Find where the given text appears and provide that cell's center as (X, Y) coordinate. 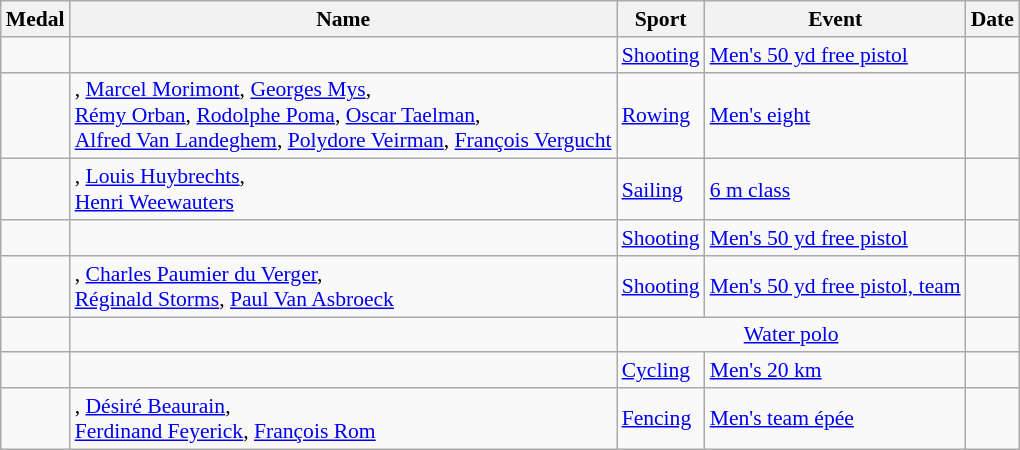
Event (836, 19)
Rowing (661, 116)
, Marcel Morimont, Georges Mys,Rémy Orban, Rodolphe Poma, Oscar Taelman,Alfred Van Landeghem, Polydore Veirman, François Vergucht (344, 116)
Men's team épée (836, 418)
, Louis Huybrechts,Henri Weewauters (344, 190)
Fencing (661, 418)
Medal (36, 19)
Men's 20 km (836, 371)
6 m class (836, 190)
Water polo (792, 335)
, Désiré Beaurain,Ferdinand Feyerick, François Rom (344, 418)
Cycling (661, 371)
Men's 50 yd free pistol, team (836, 286)
Sailing (661, 190)
Men's eight (836, 116)
Sport (661, 19)
, Charles Paumier du Verger,Réginald Storms, Paul Van Asbroeck (344, 286)
Name (344, 19)
Date (992, 19)
